From the cell containing the given text, extract its center point as [x, y] coordinate. 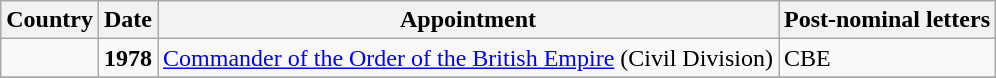
Commander of the Order of the British Empire (Civil Division) [468, 58]
Post-nominal letters [886, 20]
1978 [128, 58]
Date [128, 20]
Appointment [468, 20]
Country [50, 20]
CBE [886, 58]
